Output the (X, Y) coordinate of the center of the cell containing the given text.  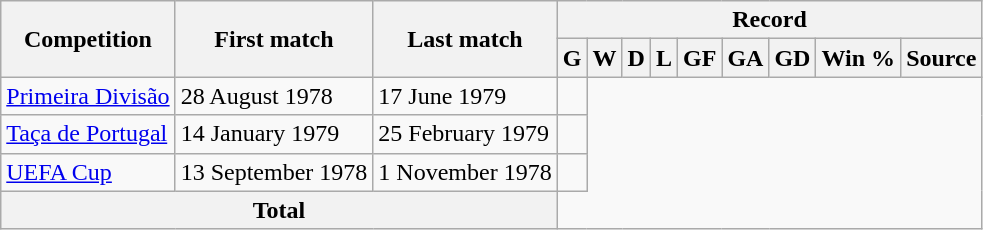
Competition (88, 39)
W (604, 58)
Last match (465, 39)
13 September 1978 (274, 172)
D (636, 58)
First match (274, 39)
1 November 1978 (465, 172)
17 June 1979 (465, 96)
Primeira Divisão (88, 96)
Win % (858, 58)
L (664, 58)
GA (746, 58)
Source (942, 58)
GD (792, 58)
G (572, 58)
Taça de Portugal (88, 134)
Record (770, 20)
Total (279, 210)
GF (699, 58)
14 January 1979 (274, 134)
UEFA Cup (88, 172)
28 August 1978 (274, 96)
25 February 1979 (465, 134)
